Provide the [x, y] coordinate of the cell's center where the given text is located.  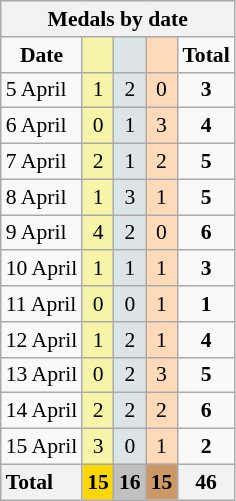
12 April [42, 340]
5 April [42, 90]
8 April [42, 197]
46 [206, 482]
15 April [42, 447]
14 April [42, 411]
7 April [42, 162]
6 April [42, 126]
Medals by date [118, 19]
16 [130, 482]
9 April [42, 233]
10 April [42, 269]
Date [42, 55]
11 April [42, 304]
13 April [42, 375]
